Locate the cell with the specified text and output its (x, y) center coordinate. 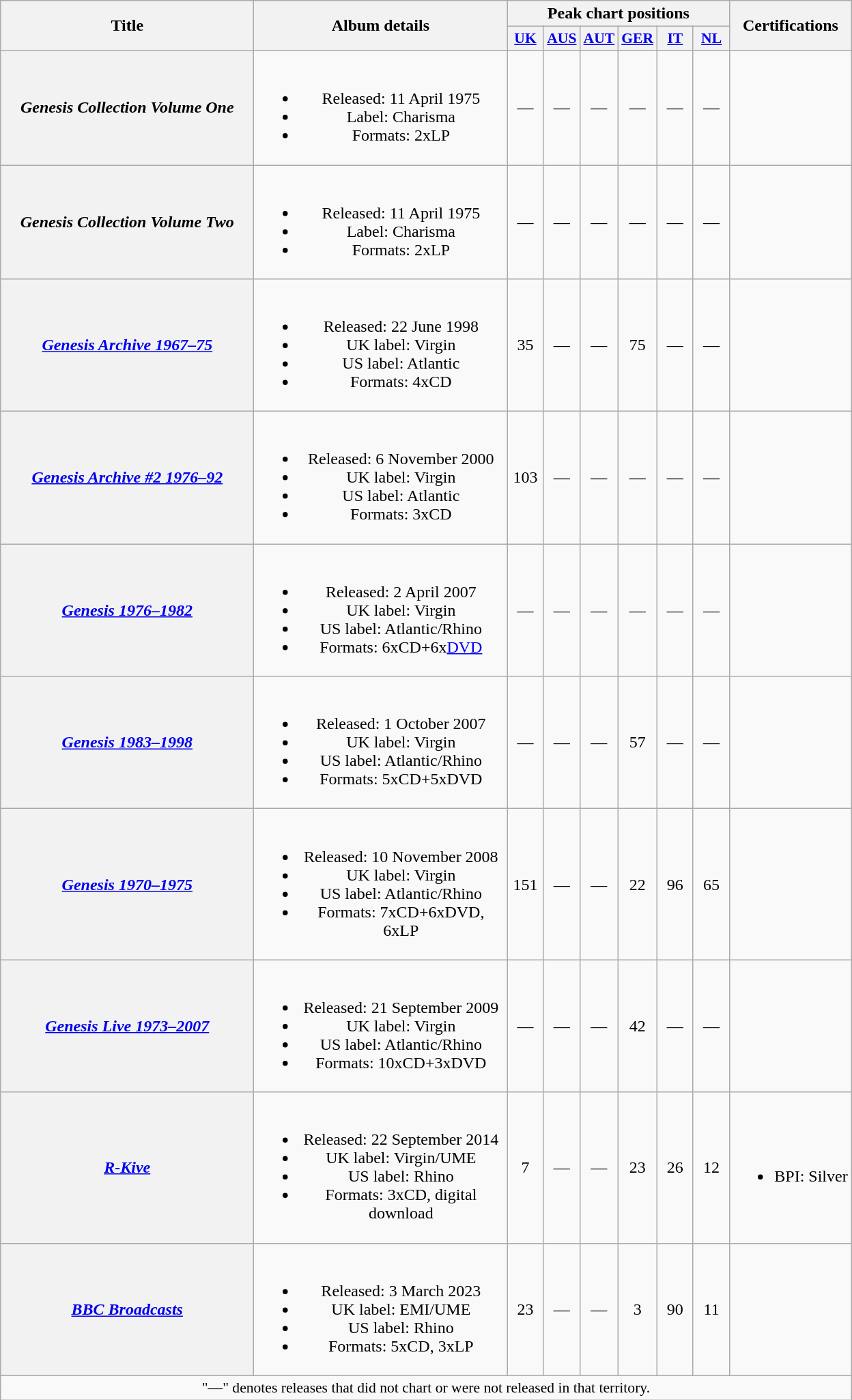
26 (674, 1167)
7 (526, 1167)
Released: 21 September 2009UK label: VirginUS label: Atlantic/RhinoFormats: 10xCD+3xDVD (381, 1026)
AUS (561, 39)
Genesis 1970–1975 (127, 885)
Genesis Collection Volume Two (127, 223)
Released: 22 September 2014UK label: Virgin/UMEUS label: RhinoFormats: 3xCD, digital download (381, 1167)
42 (638, 1026)
Genesis Live 1973–2007 (127, 1026)
Genesis Collection Volume One (127, 108)
BBC Broadcasts (127, 1309)
Released: 10 November 2008UK label: VirginUS label: Atlantic/RhinoFormats: 7xCD+6xDVD, 6xLP (381, 885)
90 (674, 1309)
BPI: Silver (791, 1167)
57 (638, 743)
65 (711, 885)
Album details (381, 26)
Peak chart positions (619, 14)
Genesis 1976–1982 (127, 610)
Certifications (791, 26)
Released: 1 October 2007UK label: VirginUS label: Atlantic/RhinoFormats: 5xCD+5xDVD (381, 743)
Released: 22 June 1998UK label: VirginUS label: AtlanticFormats: 4xCD (381, 345)
UK (526, 39)
"—" denotes releases that did not chart or were not released in that territory. (426, 1388)
22 (638, 885)
Released: 6 November 2000UK label: VirginUS label: AtlanticFormats: 3xCD (381, 478)
GER (638, 39)
Genesis Archive #2 1976–92 (127, 478)
Released: 3 March 2023UK label: EMI/UMEUS label: RhinoFormats: 5xCD, 3xLP (381, 1309)
R-Kive (127, 1167)
NL (711, 39)
75 (638, 345)
12 (711, 1167)
103 (526, 478)
151 (526, 885)
AUT (599, 39)
IT (674, 39)
3 (638, 1309)
35 (526, 345)
Released: 2 April 2007UK label: VirginUS label: Atlantic/RhinoFormats: 6xCD+6xDVD (381, 610)
Title (127, 26)
96 (674, 885)
Genesis Archive 1967–75 (127, 345)
11 (711, 1309)
Genesis 1983–1998 (127, 743)
